Extract the (X, Y) coordinate from the center of the cell holding the provided text.  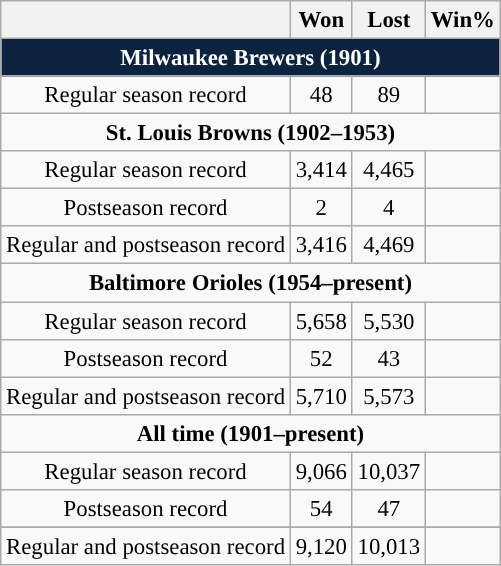
89 (388, 95)
Lost (388, 20)
5,710 (321, 396)
2 (321, 208)
4,465 (388, 170)
3,416 (321, 245)
10,037 (388, 471)
43 (388, 358)
Won (321, 20)
4 (388, 208)
5,530 (388, 321)
Win% (462, 20)
5,573 (388, 396)
47 (388, 509)
5,658 (321, 321)
9,066 (321, 471)
All time (1901–present) (250, 433)
Baltimore Orioles (1954–present) (250, 283)
48 (321, 95)
54 (321, 509)
4,469 (388, 245)
Milwaukee Brewers (1901) (250, 58)
St. Louis Browns (1902–1953) (250, 133)
3,414 (321, 170)
52 (321, 358)
10,013 (388, 546)
9,120 (321, 546)
